Pinpoint the cell where the given text exists, returning its [X, Y] midpoint coordinate. 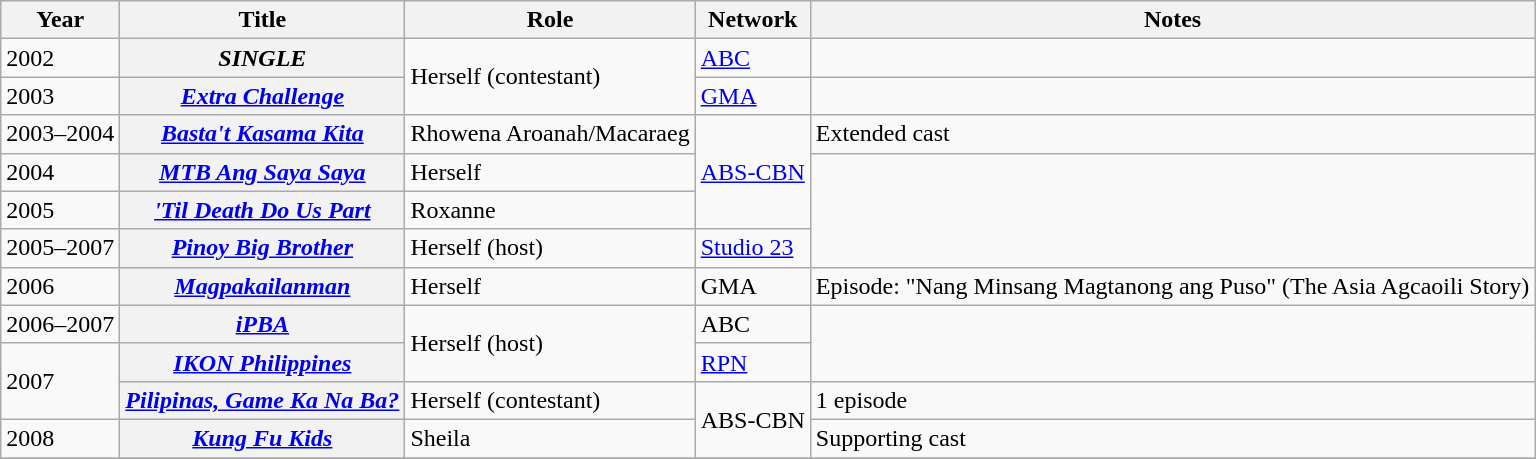
Year [60, 20]
Title [262, 20]
Pinoy Big Brother [262, 248]
2007 [60, 381]
2003 [60, 96]
2006–2007 [60, 324]
2006 [60, 286]
MTB Ang Saya Saya [262, 172]
RPN [752, 362]
Extra Challenge [262, 96]
Network [752, 20]
SINGLE [262, 58]
IKON Philippines [262, 362]
Kung Fu Kids [262, 438]
Sheila [550, 438]
Episode: "Nang Minsang Magtanong ang Puso" (The Asia Agcaoili Story) [1172, 286]
iPBA [262, 324]
Rhowena Aroanah/Macaraeg [550, 134]
2005–2007 [60, 248]
2004 [60, 172]
Role [550, 20]
'Til Death Do Us Part [262, 210]
Extended cast [1172, 134]
2008 [60, 438]
1 episode [1172, 400]
Basta't Kasama Kita [262, 134]
Supporting cast [1172, 438]
Pilipinas, Game Ka Na Ba? [262, 400]
2005 [60, 210]
2003–2004 [60, 134]
Notes [1172, 20]
Roxanne [550, 210]
Magpakailanman [262, 286]
2002 [60, 58]
Studio 23 [752, 248]
